Locate the cell with the specified text and output its (X, Y) center coordinate. 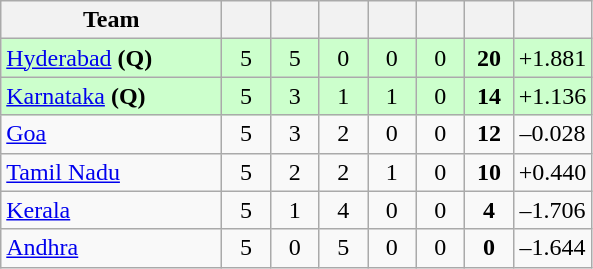
10 (490, 172)
Team (112, 20)
Hyderabad (Q) (112, 58)
12 (490, 134)
–1.706 (552, 210)
Goa (112, 134)
20 (490, 58)
+1.136 (552, 96)
+0.440 (552, 172)
14 (490, 96)
Kerala (112, 210)
–0.028 (552, 134)
–1.644 (552, 248)
Andhra (112, 248)
Tamil Nadu (112, 172)
+1.881 (552, 58)
Karnataka (Q) (112, 96)
